Extract the [X, Y] coordinate from the center of the cell holding the provided text.  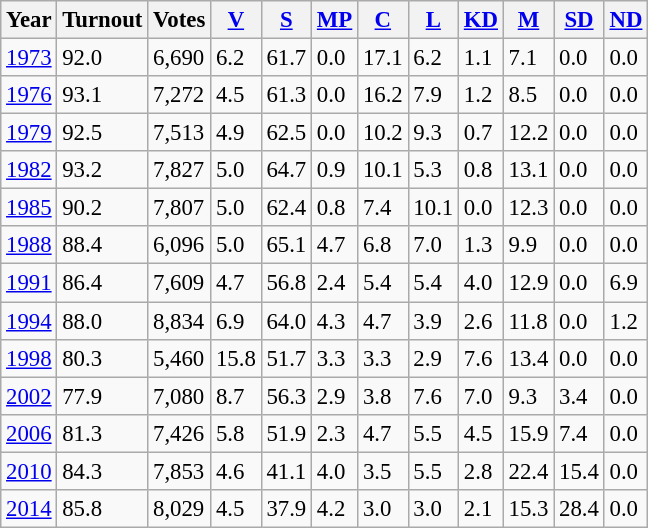
3.8 [383, 396]
L [433, 20]
15.3 [528, 509]
1976 [29, 95]
1.3 [482, 245]
92.5 [102, 133]
2006 [29, 433]
2.8 [482, 471]
86.4 [102, 283]
12.2 [528, 133]
1998 [29, 358]
88.0 [102, 321]
7.1 [528, 58]
8,834 [180, 321]
85.8 [102, 509]
7.9 [433, 95]
51.9 [286, 433]
V [236, 20]
2002 [29, 396]
1982 [29, 170]
12.3 [528, 208]
13.4 [528, 358]
1988 [29, 245]
M [528, 20]
7,609 [180, 283]
15.4 [579, 471]
7,827 [180, 170]
10.2 [383, 133]
90.2 [102, 208]
2.1 [482, 509]
9.9 [528, 245]
84.3 [102, 471]
3.4 [579, 396]
2010 [29, 471]
1991 [29, 283]
0.7 [482, 133]
0.9 [335, 170]
15.9 [528, 433]
4.2 [335, 509]
KD [482, 20]
7,080 [180, 396]
6,690 [180, 58]
11.8 [528, 321]
S [286, 20]
2.3 [335, 433]
ND [626, 20]
56.8 [286, 283]
28.4 [579, 509]
SD [579, 20]
92.0 [102, 58]
22.4 [528, 471]
7,513 [180, 133]
17.1 [383, 58]
5.8 [236, 433]
8,029 [180, 509]
81.3 [102, 433]
4.6 [236, 471]
7,853 [180, 471]
56.3 [286, 396]
8.5 [528, 95]
3.9 [433, 321]
37.9 [286, 509]
Turnout [102, 20]
MP [335, 20]
7,272 [180, 95]
6.8 [383, 245]
3.5 [383, 471]
93.2 [102, 170]
1979 [29, 133]
77.9 [102, 396]
4.9 [236, 133]
41.1 [286, 471]
65.1 [286, 245]
61.7 [286, 58]
7,807 [180, 208]
2.4 [335, 283]
7,426 [180, 433]
13.1 [528, 170]
5,460 [180, 358]
C [383, 20]
2014 [29, 509]
16.2 [383, 95]
1985 [29, 208]
12.9 [528, 283]
2.6 [482, 321]
61.3 [286, 95]
6,096 [180, 245]
1973 [29, 58]
62.5 [286, 133]
80.3 [102, 358]
Year [29, 20]
64.0 [286, 321]
5.3 [433, 170]
Votes [180, 20]
15.8 [236, 358]
88.4 [102, 245]
51.7 [286, 358]
1.1 [482, 58]
1994 [29, 321]
8.7 [236, 396]
64.7 [286, 170]
93.1 [102, 95]
62.4 [286, 208]
4.3 [335, 321]
